Search for the cell housing the specified text and yield its [X, Y] center coordinate. 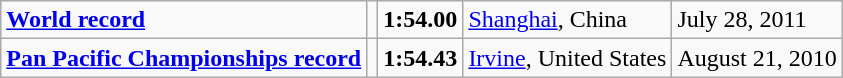
August 21, 2010 [757, 58]
July 28, 2011 [757, 20]
1:54.00 [420, 20]
1:54.43 [420, 58]
Shanghai, China [568, 20]
Pan Pacific Championships record [184, 58]
World record [184, 20]
Irvine, United States [568, 58]
